From the cell containing the given text, extract its center point as (X, Y) coordinate. 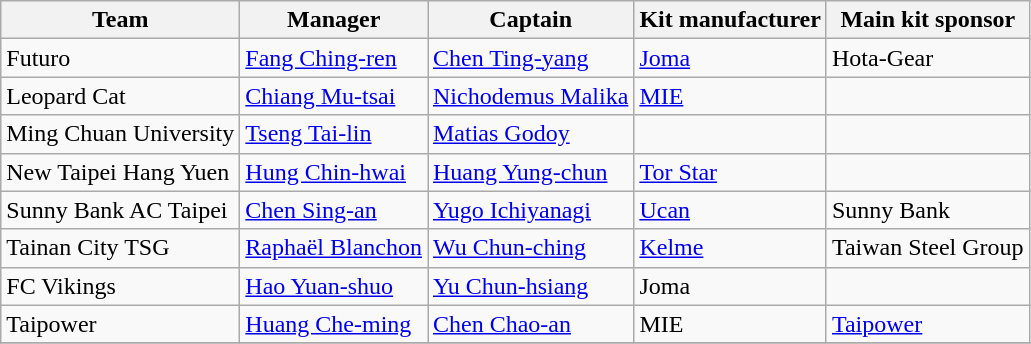
Leopard Cat (120, 96)
Kit manufacturer (730, 20)
Chen Chao-an (531, 324)
Futuro (120, 58)
Wu Chun-ching (531, 248)
Huang Che-ming (334, 324)
New Taipei Hang Yuen (120, 172)
Sunny Bank (928, 210)
Taiwan Steel Group (928, 248)
Ming Chuan University (120, 134)
Tainan City TSG (120, 248)
Main kit sponsor (928, 20)
Chiang Mu-tsai (334, 96)
Ucan (730, 210)
Yu Chun-hsiang (531, 286)
Raphaël Blanchon (334, 248)
Kelme (730, 248)
Nichodemus Malika (531, 96)
Fang Ching-ren (334, 58)
Huang Yung-chun (531, 172)
Captain (531, 20)
Manager (334, 20)
Matias Godoy (531, 134)
Hung Chin-hwai (334, 172)
Hota-Gear (928, 58)
Sunny Bank AC Taipei (120, 210)
FC Vikings (120, 286)
Yugo Ichiyanagi (531, 210)
Chen Sing-an (334, 210)
Tor Star (730, 172)
Hao Yuan-shuo (334, 286)
Team (120, 20)
Tseng Tai-lin (334, 134)
Chen Ting-yang (531, 58)
